Capture the cell that displays the provided text and extract its [x, y] central coordinate. 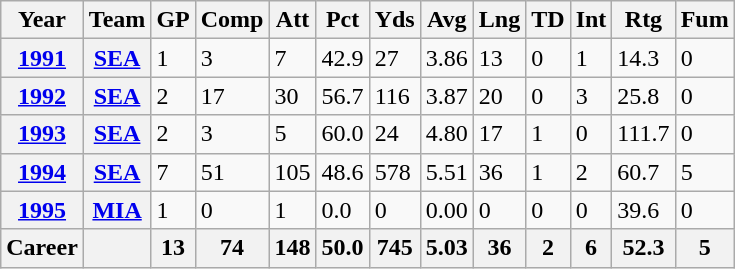
Career [42, 248]
578 [394, 172]
39.6 [644, 210]
Avg [446, 20]
60.7 [644, 172]
1995 [42, 210]
74 [232, 248]
Team [117, 20]
4.80 [446, 134]
20 [499, 96]
25.8 [644, 96]
56.7 [342, 96]
42.9 [342, 58]
24 [394, 134]
1991 [42, 58]
148 [292, 248]
60.0 [342, 134]
1994 [42, 172]
51 [232, 172]
48.6 [342, 172]
0.0 [342, 210]
Lng [499, 20]
1992 [42, 96]
3.86 [446, 58]
6 [591, 248]
111.7 [644, 134]
116 [394, 96]
5.51 [446, 172]
MIA [117, 210]
Pct [342, 20]
Fum [704, 20]
TD [548, 20]
52.3 [644, 248]
3.87 [446, 96]
Rtg [644, 20]
1993 [42, 134]
5.03 [446, 248]
105 [292, 172]
Int [591, 20]
50.0 [342, 248]
0.00 [446, 210]
GP [173, 20]
27 [394, 58]
745 [394, 248]
Comp [232, 20]
14.3 [644, 58]
Att [292, 20]
Year [42, 20]
Yds [394, 20]
30 [292, 96]
